Search for the cell housing the specified text and yield its [X, Y] center coordinate. 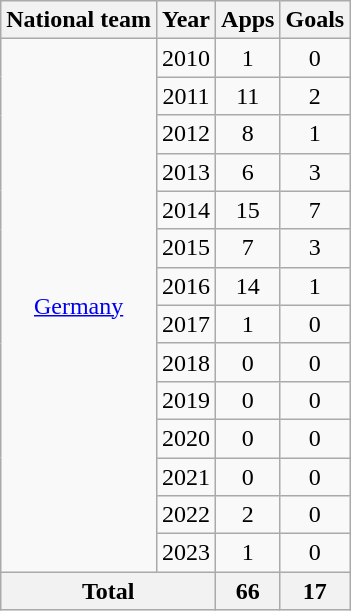
15 [248, 210]
2019 [186, 400]
Year [186, 20]
14 [248, 286]
Total [108, 591]
2023 [186, 553]
National team [79, 20]
Goals [315, 20]
11 [248, 96]
2012 [186, 134]
2014 [186, 210]
17 [315, 591]
2022 [186, 515]
66 [248, 591]
2017 [186, 324]
Germany [79, 306]
2015 [186, 248]
6 [248, 172]
2010 [186, 58]
2011 [186, 96]
8 [248, 134]
2016 [186, 286]
2021 [186, 477]
2018 [186, 362]
2020 [186, 438]
2013 [186, 172]
Apps [248, 20]
